For the text-containing cell, return its midpoint in [x, y] coordinate format. 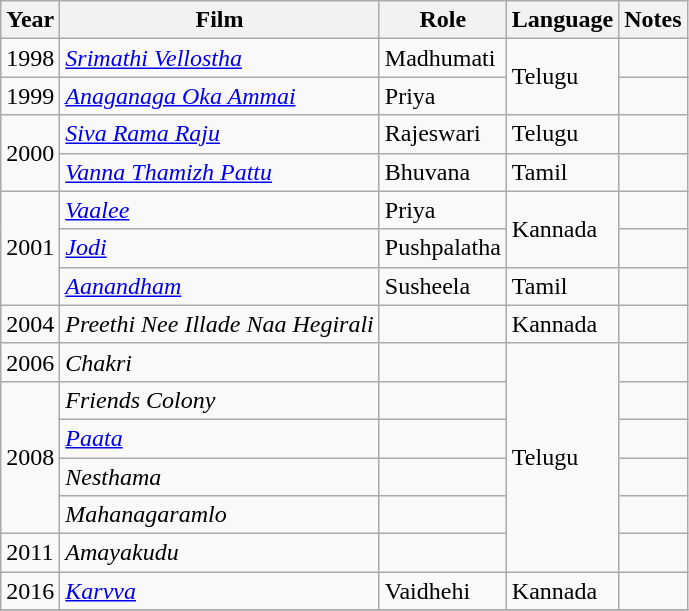
2008 [30, 457]
Amayakudu [220, 553]
Srimathi Vellostha [220, 58]
Pushpalatha [442, 248]
Nesthama [220, 477]
Madhumati [442, 58]
2016 [30, 591]
Role [442, 20]
2006 [30, 362]
Karvva [220, 591]
Vanna Thamizh Pattu [220, 172]
2011 [30, 553]
1998 [30, 58]
2000 [30, 153]
Mahanagaramlo [220, 515]
Vaalee [220, 210]
Notes [653, 20]
Year [30, 20]
Jodi [220, 248]
Bhuvana [442, 172]
Vaidhehi [442, 591]
2001 [30, 248]
Aanandham [220, 286]
Film [220, 20]
Language [562, 20]
Siva Rama Raju [220, 134]
1999 [30, 96]
Friends Colony [220, 400]
Rajeswari [442, 134]
2004 [30, 324]
Anaganaga Oka Ammai [220, 96]
Susheela [442, 286]
Paata [220, 438]
Chakri [220, 362]
Preethi Nee Illade Naa Hegirali [220, 324]
